Identify which cell holds the provided text, then report its (x, y) central coordinate. 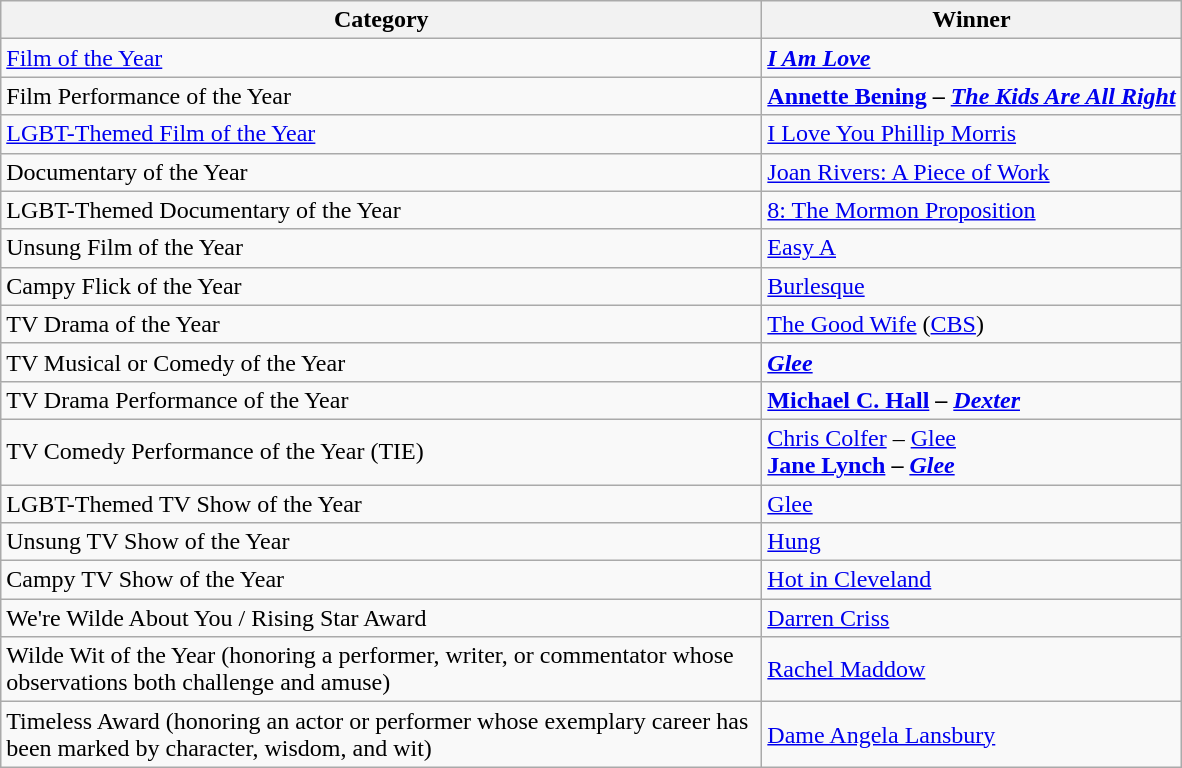
I Am Love (972, 58)
The Good Wife (CBS) (972, 324)
TV Drama of the Year (382, 324)
Darren Criss (972, 618)
We're Wilde About You / Rising Star Award (382, 618)
Burlesque (972, 286)
Timeless Award (honoring an actor or performer whose exemplary career has been marked by character, wisdom, and wit) (382, 734)
TV Musical or Comedy of the Year (382, 362)
8: The Mormon Proposition (972, 210)
Unsung TV Show of the Year (382, 542)
LGBT-Themed Film of the Year (382, 134)
Campy TV Show of the Year (382, 580)
I Love You Phillip Morris (972, 134)
Winner (972, 20)
Michael C. Hall – Dexter (972, 400)
Hung (972, 542)
Chris Colfer – Glee Jane Lynch – Glee (972, 452)
Easy A (972, 248)
Dame Angela Lansbury (972, 734)
TV Drama Performance of the Year (382, 400)
LGBT-Themed Documentary of the Year (382, 210)
Wilde Wit of the Year (honoring a performer, writer, or commentator whose observations both challenge and amuse) (382, 670)
Film Performance of the Year (382, 96)
Documentary of the Year (382, 172)
Rachel Maddow (972, 670)
Unsung Film of the Year (382, 248)
LGBT-Themed TV Show of the Year (382, 503)
Hot in Cleveland (972, 580)
Joan Rivers: A Piece of Work (972, 172)
Annette Bening – The Kids Are All Right (972, 96)
TV Comedy Performance of the Year (TIE) (382, 452)
Campy Flick of the Year (382, 286)
Film of the Year (382, 58)
Category (382, 20)
